Identify which cell holds the provided text, then report its [X, Y] central coordinate. 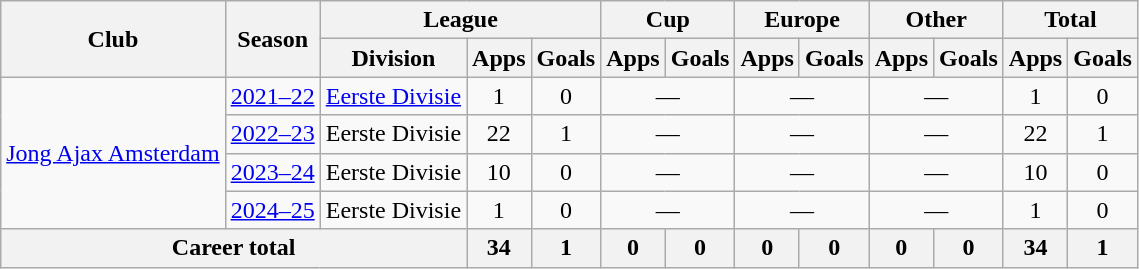
Career total [234, 248]
Total [1070, 20]
2023–24 [272, 172]
Cup [668, 20]
Club [113, 39]
League [460, 20]
Europe [802, 20]
Jong Ajax Amsterdam [113, 153]
Division [393, 58]
Season [272, 39]
Other [936, 20]
2022–23 [272, 134]
2021–22 [272, 96]
2024–25 [272, 210]
